Search for the cell housing the specified text and yield its [X, Y] center coordinate. 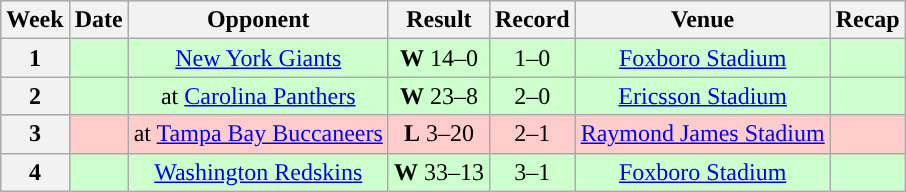
2–1 [532, 134]
W 14–0 [438, 58]
Week [35, 20]
L 3–20 [438, 134]
3–1 [532, 172]
1 [35, 58]
Washington Redskins [258, 172]
W 33–13 [438, 172]
Raymond James Stadium [702, 134]
Venue [702, 20]
2–0 [532, 96]
at Tampa Bay Buccaneers [258, 134]
4 [35, 172]
Result [438, 20]
Date [98, 20]
3 [35, 134]
Record [532, 20]
1–0 [532, 58]
at Carolina Panthers [258, 96]
Ericsson Stadium [702, 96]
New York Giants [258, 58]
2 [35, 96]
W 23–8 [438, 96]
Recap [868, 20]
Opponent [258, 20]
